Identify which cell holds the provided text, then report its (X, Y) central coordinate. 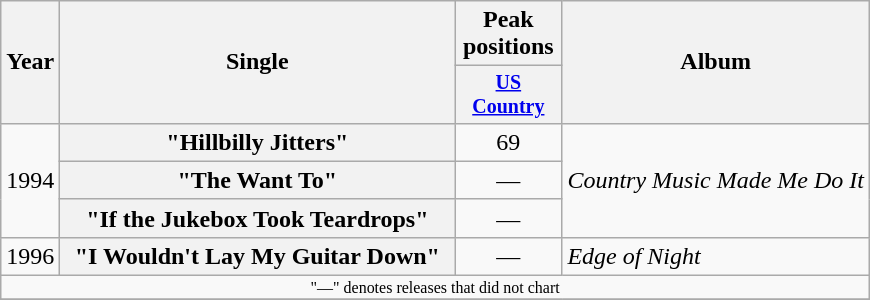
"If the Jukebox Took Teardrops" (258, 218)
Year (30, 62)
1996 (30, 256)
US Country (508, 94)
1994 (30, 180)
Edge of Night (716, 256)
"—" denotes releases that did not chart (436, 288)
Single (258, 62)
Peak positions (508, 34)
"I Wouldn't Lay My Guitar Down" (258, 256)
Album (716, 62)
"Hillbilly Jitters" (258, 142)
"The Want To" (258, 180)
69 (508, 142)
Country Music Made Me Do It (716, 180)
